Return (x, y) of the center of cell containing provided text 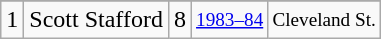
8 (180, 20)
Cleveland St. (324, 20)
1 (12, 20)
1983–84 (229, 20)
Scott Stafford (96, 20)
